Locate the cell with the specified text and output its [X, Y] center coordinate. 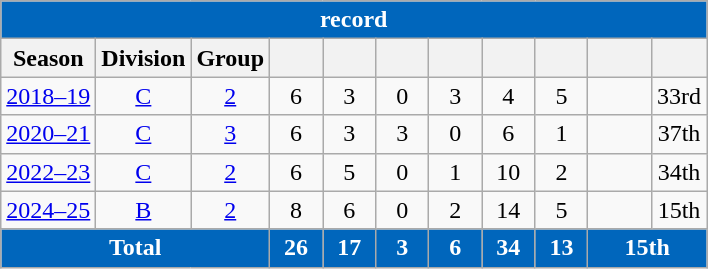
10 [508, 172]
33rd [678, 96]
34 [508, 248]
37th [678, 134]
17 [350, 248]
2018–19 [48, 96]
14 [508, 210]
record [354, 20]
Season [48, 58]
8 [296, 210]
Group [230, 58]
26 [296, 248]
2022–23 [48, 172]
Division [144, 58]
Total [136, 248]
4 [508, 96]
B [144, 210]
13 [562, 248]
2024–25 [48, 210]
2020–21 [48, 134]
34th [678, 172]
